Return the [x, y] coordinate for the center point of the cell that contains the specified text.  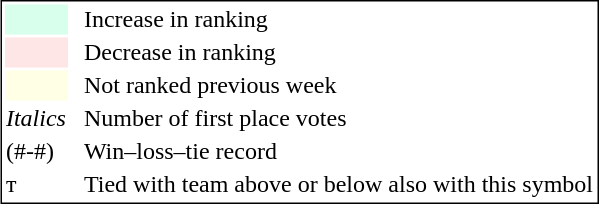
Win–loss–tie record [338, 151]
Number of first place votes [338, 119]
Tied with team above or below also with this symbol [338, 185]
Italics [36, 119]
Not ranked previous week [338, 85]
Decrease in ranking [338, 53]
Increase in ranking [338, 19]
т [36, 185]
(#-#) [36, 151]
